For the text-containing cell, return its midpoint in [X, Y] coordinate format. 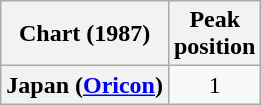
Japan (Oricon) [85, 85]
Peakposition [214, 34]
Chart (1987) [85, 34]
1 [214, 85]
